Search for the cell housing the specified text and yield its [x, y] center coordinate. 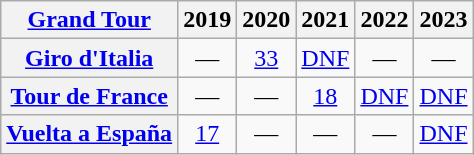
2022 [384, 20]
2023 [444, 20]
17 [208, 134]
Giro d'Italia [90, 58]
Vuelta a España [90, 134]
2021 [326, 20]
2019 [208, 20]
18 [326, 96]
33 [266, 58]
Grand Tour [90, 20]
Tour de France [90, 96]
2020 [266, 20]
